Extract the [x, y] coordinate from the center of the cell holding the provided text.  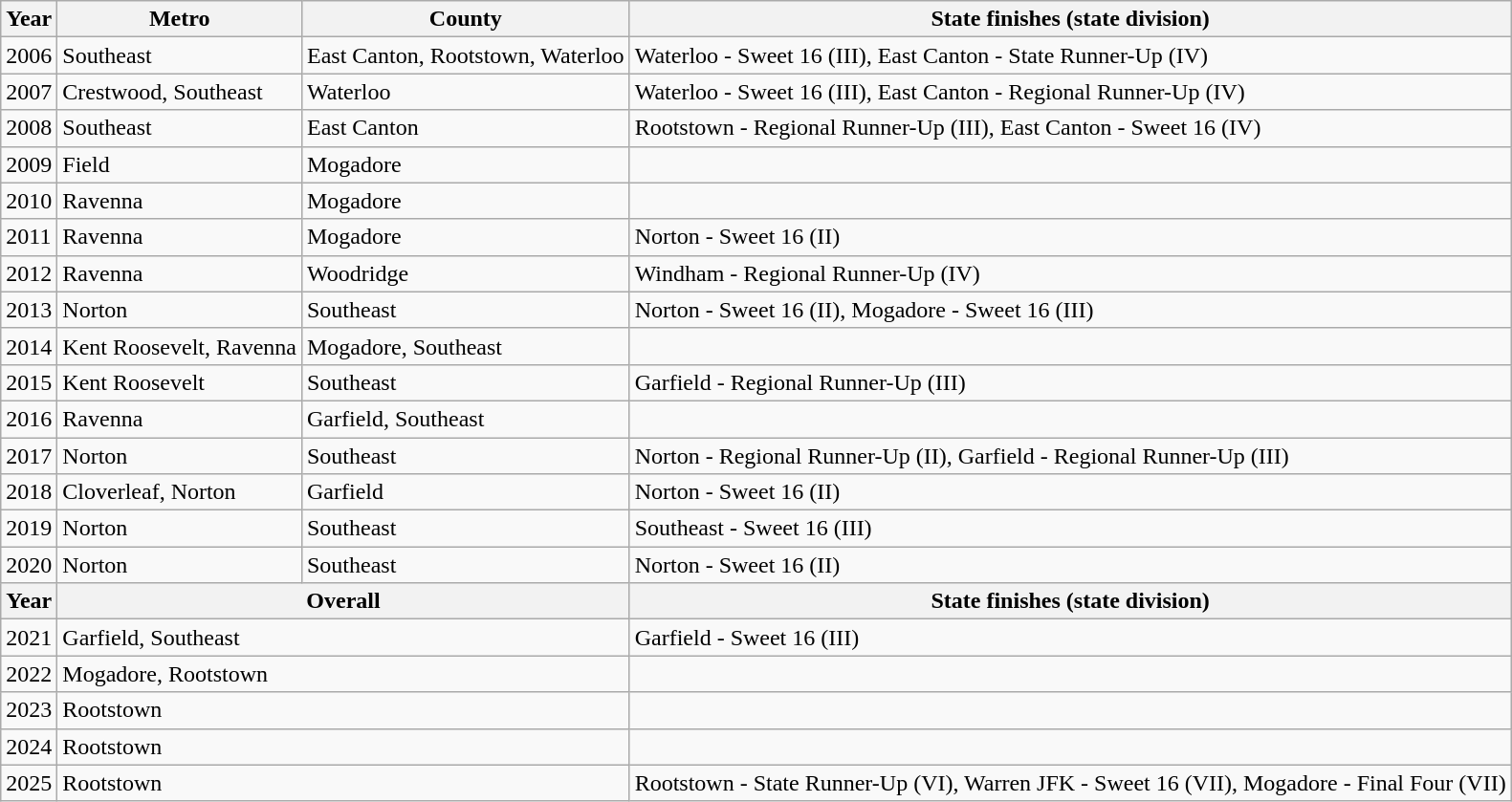
Rootstown - State Runner-Up (VI), Warren JFK - Sweet 16 (VII), Mogadore - Final Four (VII) [1070, 783]
2018 [29, 492]
Windham - Regional Runner-Up (IV) [1070, 273]
Garfield - Sweet 16 (III) [1070, 638]
Garfield [465, 492]
Mogadore, Rootstown [343, 674]
Rootstown - Regional Runner-Up (III), East Canton - Sweet 16 (IV) [1070, 128]
Field [180, 164]
2009 [29, 164]
Metro [180, 19]
Kent Roosevelt, Ravenna [180, 346]
2017 [29, 456]
Waterloo [465, 92]
2007 [29, 92]
Cloverleaf, Norton [180, 492]
2016 [29, 419]
East Canton [465, 128]
Southeast - Sweet 16 (III) [1070, 529]
2006 [29, 55]
2020 [29, 565]
2015 [29, 382]
2019 [29, 529]
2022 [29, 674]
2023 [29, 710]
Garfield - Regional Runner-Up (III) [1070, 382]
Waterloo - Sweet 16 (III), East Canton - State Runner-Up (IV) [1070, 55]
2014 [29, 346]
2012 [29, 273]
County [465, 19]
Mogadore, Southeast [465, 346]
2010 [29, 201]
East Canton, Rootstown, Waterloo [465, 55]
2008 [29, 128]
Waterloo - Sweet 16 (III), East Canton - Regional Runner-Up (IV) [1070, 92]
Norton - Sweet 16 (II), Mogadore - Sweet 16 (III) [1070, 310]
Crestwood, Southeast [180, 92]
2021 [29, 638]
2025 [29, 783]
2011 [29, 237]
Kent Roosevelt [180, 382]
Woodridge [465, 273]
Norton - Regional Runner-Up (II), Garfield - Regional Runner-Up (III) [1070, 456]
Overall [343, 601]
2024 [29, 747]
2013 [29, 310]
